Return (X, Y) of the center of cell containing provided text 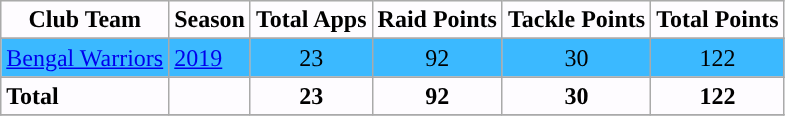
Season (210, 20)
Raid Points (437, 20)
Bengal Warriors (85, 58)
Tackle Points (576, 20)
Total (85, 96)
Club Team (85, 20)
Total Apps (311, 20)
Total Points (718, 20)
2019 (210, 58)
